Scan for the cell matching the given text and deliver its [x, y] coordinate at center. 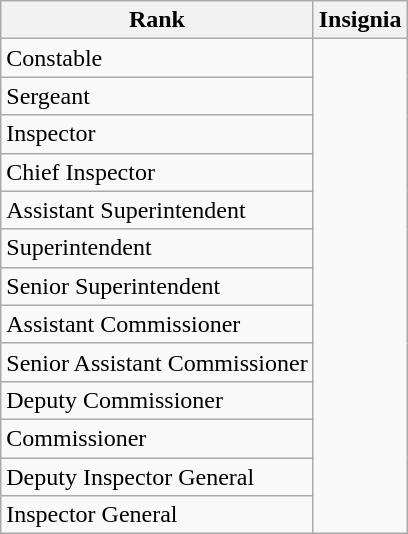
Sergeant [157, 96]
Senior Assistant Commissioner [157, 362]
Deputy Inspector General [157, 477]
Assistant Commissioner [157, 324]
Commissioner [157, 438]
Senior Superintendent [157, 286]
Inspector [157, 134]
Inspector General [157, 515]
Deputy Commissioner [157, 400]
Assistant Superintendent [157, 210]
Insignia [360, 20]
Superintendent [157, 248]
Rank [157, 20]
Constable [157, 58]
Chief Inspector [157, 172]
